Scan for the cell matching the given text and deliver its [X, Y] coordinate at center. 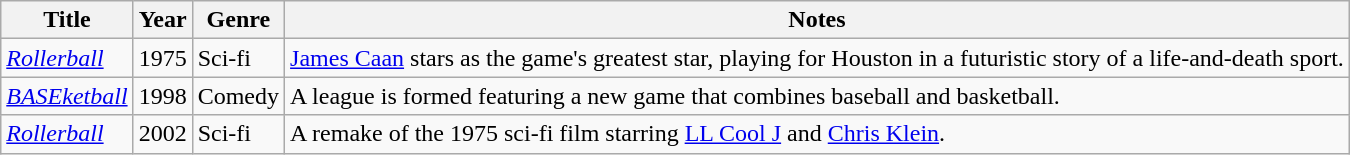
1975 [162, 58]
Genre [238, 20]
Title [67, 20]
A remake of the 1975 sci-fi film starring LL Cool J and Chris Klein. [818, 134]
James Caan stars as the game's greatest star, playing for Houston in a futuristic story of a life-and-death sport. [818, 58]
Comedy [238, 96]
Year [162, 20]
A league is formed featuring a new game that combines baseball and basketball. [818, 96]
Notes [818, 20]
2002 [162, 134]
1998 [162, 96]
BASEketball [67, 96]
